Extract the [x, y] coordinate from the center of the cell holding the provided text.  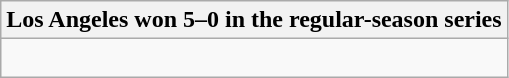
Los Angeles won 5–0 in the regular-season series [254, 20]
